Provide the [x, y] coordinate of the cell's center where the given text is located.  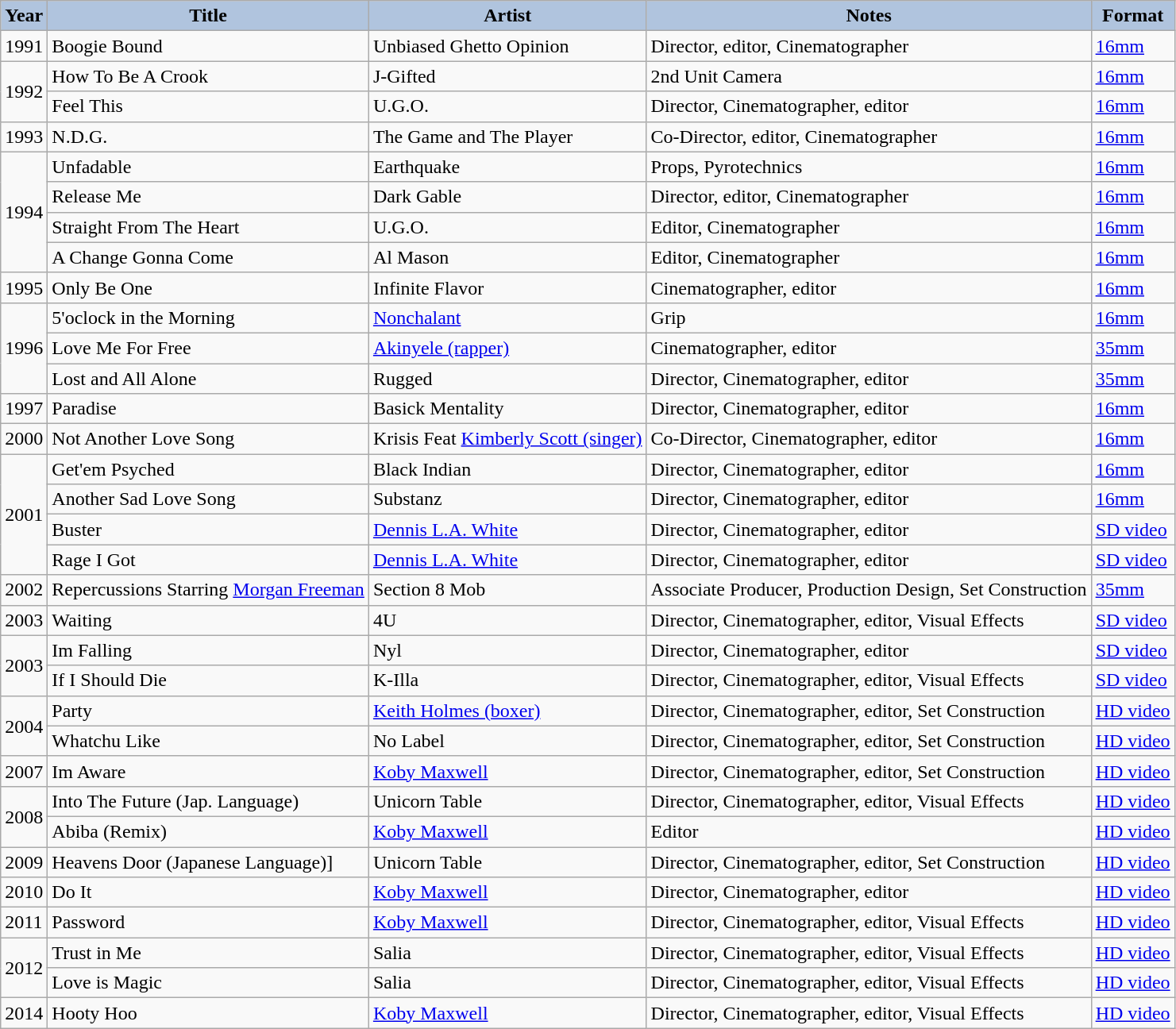
5'oclock in the Morning [208, 318]
J-Gifted [507, 76]
2nd Unit Camera [869, 76]
Rugged [507, 379]
1992 [24, 91]
Notes [869, 16]
Love is Magic [208, 983]
Im Aware [208, 771]
Not Another Love Song [208, 439]
Paradise [208, 409]
Unbiased Ghetto Opinion [507, 46]
1991 [24, 46]
Format [1132, 16]
1996 [24, 348]
Love Me For Free [208, 348]
Year [24, 16]
Editor [869, 831]
2011 [24, 923]
Infinite Flavor [507, 287]
Grip [869, 318]
4U [507, 620]
Substanz [507, 499]
Section 8 Mob [507, 590]
Hooty Hoo [208, 1013]
Associate Producer, Production Design, Set Construction [869, 590]
1997 [24, 409]
Get'em Psyched [208, 469]
Title [208, 16]
2009 [24, 861]
2012 [24, 968]
1994 [24, 212]
The Game and The Player [507, 137]
Party [208, 711]
Do It [208, 892]
Password [208, 923]
2007 [24, 771]
Another Sad Love Song [208, 499]
Artist [507, 16]
Repercussions Starring Morgan Freeman [208, 590]
Abiba (Remix) [208, 831]
2001 [24, 514]
1995 [24, 287]
Basick Mentality [507, 409]
Co-Director, editor, Cinematographer [869, 137]
Earthquake [507, 167]
If I Should Die [208, 680]
Im Falling [208, 650]
Heavens Door (Japanese Language)] [208, 861]
Akinyele (rapper) [507, 348]
Feel This [208, 106]
Whatchu Like [208, 741]
Release Me [208, 197]
Unfadable [208, 167]
Krisis Feat Kimberly Scott (singer) [507, 439]
Waiting [208, 620]
Lost and All Alone [208, 379]
2000 [24, 439]
Keith Holmes (boxer) [507, 711]
2008 [24, 816]
Only Be One [208, 287]
2010 [24, 892]
Rage I Got [208, 560]
Trust in Me [208, 953]
Into The Future (Jap. Language) [208, 801]
No Label [507, 741]
Black Indian [507, 469]
Nyl [507, 650]
Al Mason [507, 257]
Dark Gable [507, 197]
2002 [24, 590]
2014 [24, 1013]
How To Be A Crook [208, 76]
Nonchalant [507, 318]
1993 [24, 137]
Buster [208, 530]
Co-Director, Cinematographer, editor [869, 439]
2004 [24, 726]
Props, Pyrotechnics [869, 167]
K-Illa [507, 680]
N.D.G. [208, 137]
Boogie Bound [208, 46]
A Change Gonna Come [208, 257]
Straight From The Heart [208, 227]
